Detect which cell encompasses the target text, then output its [x, y] center coordinate. 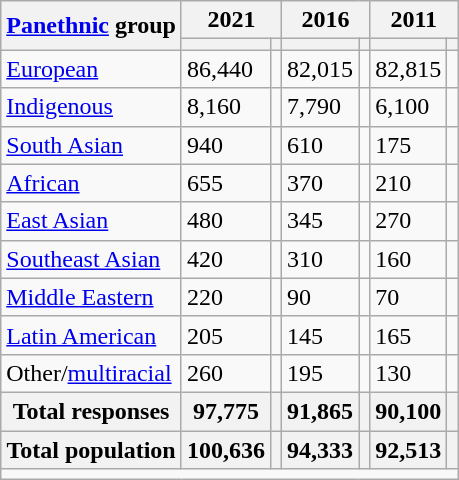
220 [226, 297]
175 [408, 145]
165 [408, 335]
160 [408, 259]
82,015 [320, 69]
210 [408, 183]
Middle Eastern [92, 297]
Other/multiracial [92, 373]
African [92, 183]
82,815 [408, 69]
100,636 [226, 449]
130 [408, 373]
90 [320, 297]
6,100 [408, 107]
2021 [231, 20]
Panethnic group [92, 26]
92,513 [408, 449]
86,440 [226, 69]
610 [320, 145]
145 [320, 335]
70 [408, 297]
8,160 [226, 107]
940 [226, 145]
Total population [92, 449]
270 [408, 221]
345 [320, 221]
2011 [414, 20]
Latin American [92, 335]
94,333 [320, 449]
91,865 [320, 411]
Total responses [92, 411]
90,100 [408, 411]
2016 [326, 20]
97,775 [226, 411]
195 [320, 373]
260 [226, 373]
Southeast Asian [92, 259]
420 [226, 259]
Indigenous [92, 107]
East Asian [92, 221]
310 [320, 259]
European [92, 69]
South Asian [92, 145]
370 [320, 183]
205 [226, 335]
480 [226, 221]
7,790 [320, 107]
655 [226, 183]
